From the cell containing the given text, extract its center point as (X, Y) coordinate. 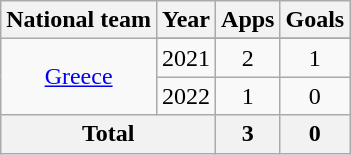
Goals (315, 20)
Greece (79, 77)
2 (248, 58)
2021 (186, 58)
Total (108, 134)
Apps (248, 20)
Year (186, 20)
National team (79, 20)
2022 (186, 96)
3 (248, 134)
